Locate the cell with the specified text and output its (x, y) center coordinate. 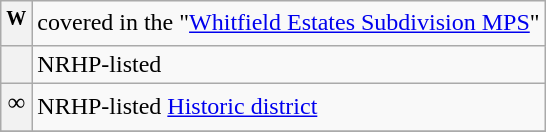
∞ (16, 107)
NRHP-listed (288, 64)
covered in the "Whitfield Estates Subdivision MPS" (288, 24)
NRHP-listed Historic district (288, 107)
W (16, 24)
